Output the (X, Y) coordinate of the center of the cell containing the given text.  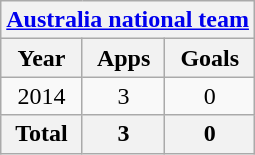
Total (42, 134)
Australia national team (128, 20)
Apps (124, 58)
Goals (210, 58)
2014 (42, 96)
Year (42, 58)
